For the text-containing cell, return its midpoint in (x, y) coordinate format. 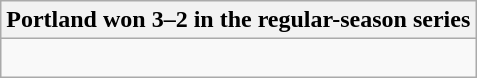
Portland won 3–2 in the regular-season series (238, 20)
